Return (X, Y) of the center of cell containing provided text 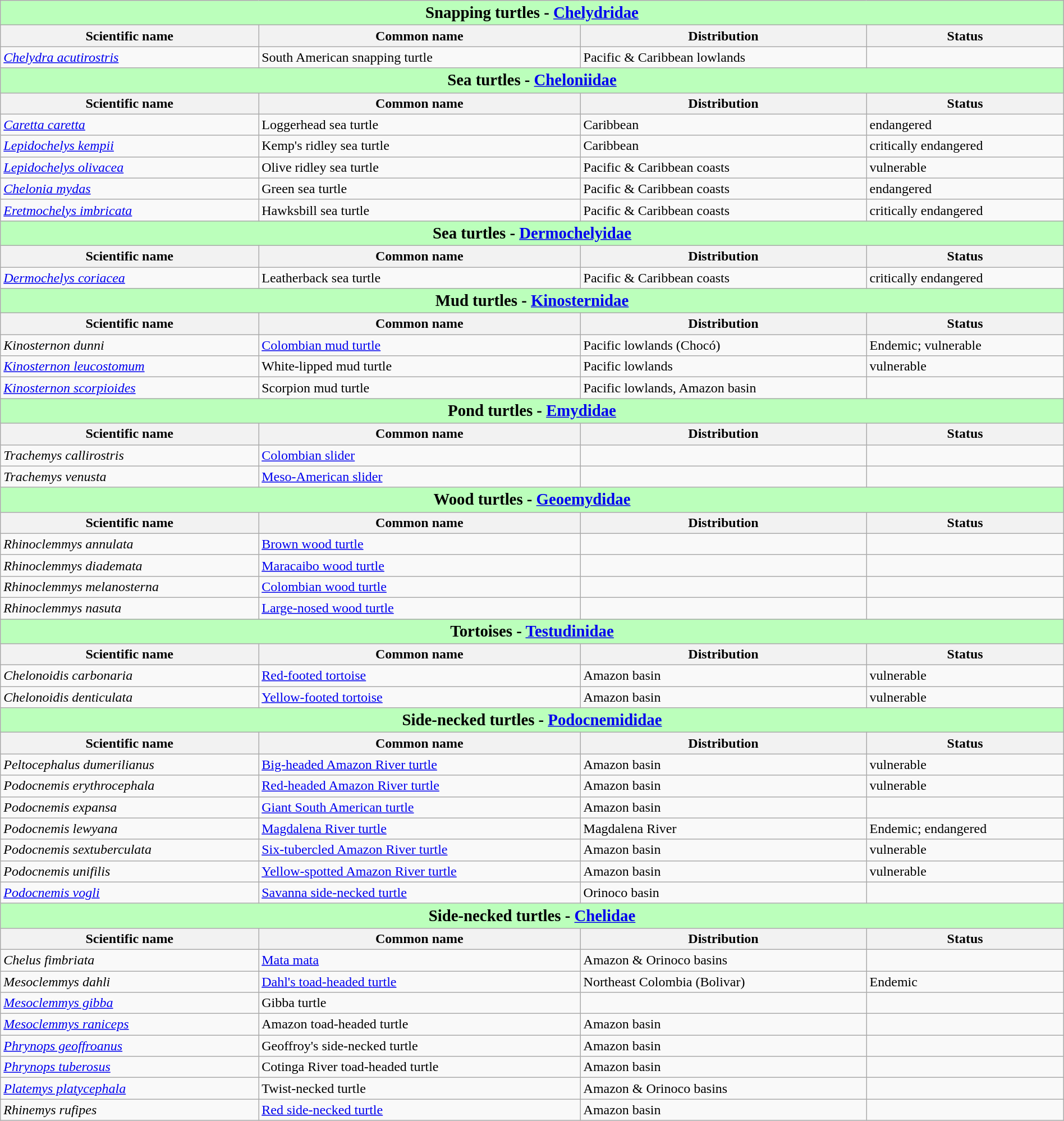
Chelonoidis denticulata (130, 697)
Colombian wood turtle (420, 587)
Rhinoclemmys annulata (130, 544)
Platemys platycephala (130, 1088)
Magdalena River turtle (420, 829)
Savanna side-necked turtle (420, 893)
Side-necked turtles - Chelidae (532, 916)
Rhinoclemmys nasuta (130, 608)
Twist-necked turtle (420, 1088)
Kinosternon leucostomum (130, 367)
Chelydra acutirostris (130, 57)
Pond turtles - Emydidae (532, 411)
Podocnemis expansa (130, 807)
Mesoclemmys raniceps (130, 1024)
Podocnemis erythrocephala (130, 786)
Pacific lowlands, Amazon basin (723, 388)
Lepidochelys kempii (130, 146)
Scorpion mud turtle (420, 388)
Pacific & Caribbean lowlands (723, 57)
Snapping turtles - Chelydridae (532, 13)
Big-headed Amazon River turtle (420, 765)
Phrynops geoffroanus (130, 1046)
Sea turtles - Cheloniidae (532, 80)
South American snapping turtle (420, 57)
Dahl's toad-headed turtle (420, 982)
Loggerhead sea turtle (420, 125)
Olive ridley sea turtle (420, 167)
Meso-American slider (420, 477)
Podocnemis unifilis (130, 871)
White-lipped mud turtle (420, 367)
Colombian mud turtle (420, 345)
Mud turtles - Kinosternidae (532, 301)
Peltocephalus dumerilianus (130, 765)
Chelonia mydas (130, 189)
Side-necked turtles - Podocnemididae (532, 720)
Hawksbill sea turtle (420, 210)
Eretmochelys imbricata (130, 210)
Six-tubercled Amazon River turtle (420, 850)
Phrynops tuberosus (130, 1067)
Amazon toad-headed turtle (420, 1024)
Giant South American turtle (420, 807)
Geoffroy's side-necked turtle (420, 1046)
Gibba turtle (420, 1003)
Sea turtles - Dermochelyidae (532, 233)
Endemic; endangered (965, 829)
Tortoises - Testudinidae (532, 631)
Lepidochelys olivacea (130, 167)
Chelus fimbriata (130, 960)
Leatherback sea turtle (420, 278)
Dermochelys coriacea (130, 278)
Endemic (965, 982)
Red-headed Amazon River turtle (420, 786)
Pacific lowlands (Chocó) (723, 345)
Mesoclemmys gibba (130, 1003)
Red-footed tortoise (420, 676)
Trachemys venusta (130, 477)
Podocnemis sextuberculata (130, 850)
Orinoco basin (723, 893)
Yellow-spotted Amazon River turtle (420, 871)
Caretta caretta (130, 125)
Pacific lowlands (723, 367)
Mata mata (420, 960)
Rhinoclemmys diademata (130, 565)
Rhinoclemmys melanosterna (130, 587)
Podocnemis vogli (130, 893)
Cotinga River toad-headed turtle (420, 1067)
Trachemys callirostris (130, 455)
Magdalena River (723, 829)
Chelonoidis carbonaria (130, 676)
Colombian slider (420, 455)
Podocnemis lewyana (130, 829)
Yellow-footed tortoise (420, 697)
Red side-necked turtle (420, 1110)
Large-nosed wood turtle (420, 608)
Brown wood turtle (420, 544)
Endemic; vulnerable (965, 345)
Rhinemys rufipes (130, 1110)
Kinosternon scorpioides (130, 388)
Wood turtles - Geoemydidae (532, 500)
Kemp's ridley sea turtle (420, 146)
Kinosternon dunni (130, 345)
Northeast Colombia (Bolivar) (723, 982)
Green sea turtle (420, 189)
Maracaibo wood turtle (420, 565)
Mesoclemmys dahli (130, 982)
